Find where the given text appears and provide that cell's center as (X, Y) coordinate. 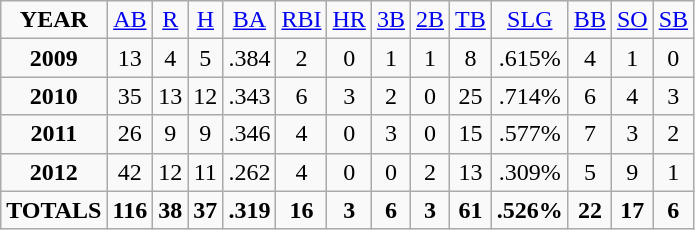
.714% (530, 96)
SB (673, 20)
17 (632, 210)
R (170, 20)
BB (590, 20)
.319 (250, 210)
.262 (250, 172)
HR (349, 20)
.384 (250, 58)
H (206, 20)
RBI (302, 20)
AB (130, 20)
3B (390, 20)
22 (590, 210)
SO (632, 20)
YEAR (54, 20)
15 (471, 134)
TOTALS (54, 210)
11 (206, 172)
116 (130, 210)
8 (471, 58)
.309% (530, 172)
.577% (530, 134)
25 (471, 96)
35 (130, 96)
BA (250, 20)
2009 (54, 58)
16 (302, 210)
61 (471, 210)
37 (206, 210)
26 (130, 134)
.346 (250, 134)
TB (471, 20)
2010 (54, 96)
.343 (250, 96)
.615% (530, 58)
2012 (54, 172)
.526% (530, 210)
38 (170, 210)
2B (430, 20)
2011 (54, 134)
SLG (530, 20)
42 (130, 172)
7 (590, 134)
